Capture the cell that displays the provided text and extract its [X, Y] central coordinate. 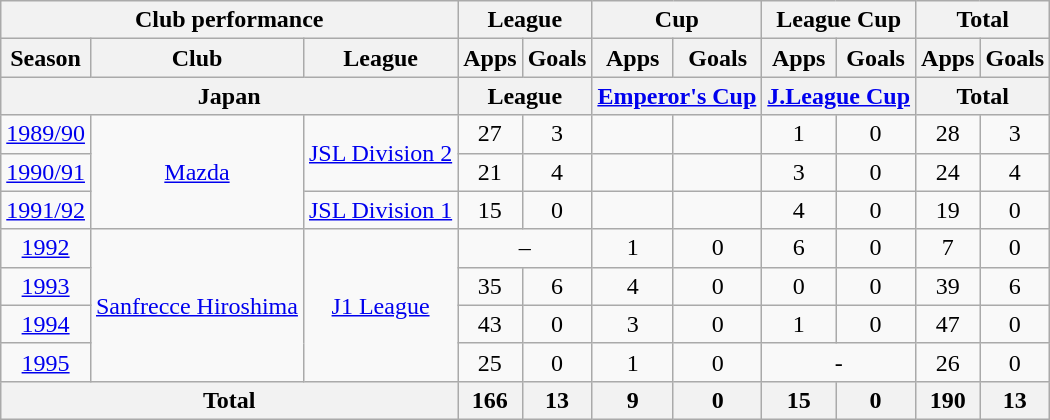
Club performance [230, 20]
J1 League [380, 305]
1989/90 [46, 134]
1991/92 [46, 210]
– [525, 248]
1995 [46, 362]
190 [948, 400]
JSL Division 2 [380, 153]
9 [633, 400]
24 [948, 172]
JSL Division 1 [380, 210]
Emperor's Cup [677, 96]
Cup [677, 20]
1993 [46, 286]
166 [490, 400]
Club [196, 58]
43 [490, 324]
1992 [46, 248]
26 [948, 362]
League Cup [839, 20]
39 [948, 286]
21 [490, 172]
Japan [230, 96]
1990/91 [46, 172]
25 [490, 362]
Mazda [196, 172]
J.League Cup [839, 96]
27 [490, 134]
28 [948, 134]
19 [948, 210]
Season [46, 58]
35 [490, 286]
7 [948, 248]
1994 [46, 324]
- [839, 362]
Sanfrecce Hiroshima [196, 305]
47 [948, 324]
